Pinpoint the cell where the given text exists, returning its (X, Y) midpoint coordinate. 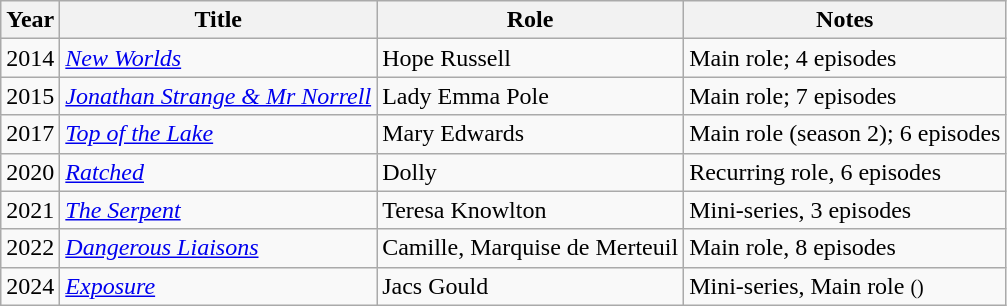
Ratched (218, 172)
Main role; 4 episodes (845, 58)
Year (30, 20)
The Serpent (218, 210)
Mini-series, 3 episodes (845, 210)
2015 (30, 96)
Jacs Gould (530, 286)
Camille, Marquise de Merteuil (530, 248)
2014 (30, 58)
Mary Edwards (530, 134)
Notes (845, 20)
Role (530, 20)
Hope Russell (530, 58)
2022 (30, 248)
Main role; 7 episodes (845, 96)
Dolly (530, 172)
2017 (30, 134)
Mini-series, Main role () (845, 286)
Lady Emma Pole (530, 96)
Jonathan Strange & Mr Norrell (218, 96)
Top of the Lake (218, 134)
Exposure (218, 286)
2021 (30, 210)
Title (218, 20)
Recurring role, 6 episodes (845, 172)
2024 (30, 286)
Teresa Knowlton (530, 210)
Dangerous Liaisons (218, 248)
Main role (season 2); 6 episodes (845, 134)
New Worlds (218, 58)
2020 (30, 172)
Main role, 8 episodes (845, 248)
